Detect which cell encompasses the target text, then output its (X, Y) center coordinate. 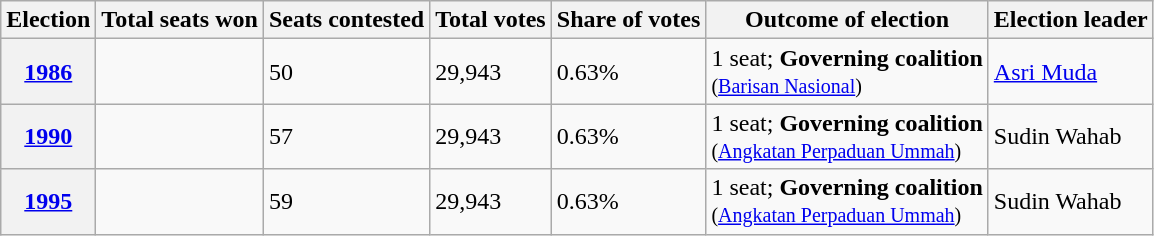
Seats contested (346, 20)
1990 (48, 136)
59 (346, 202)
Total votes (491, 20)
1986 (48, 72)
Election (48, 20)
Total seats won (180, 20)
1995 (48, 202)
Share of votes (628, 20)
50 (346, 72)
Outcome of election (847, 20)
57 (346, 136)
Asri Muda (1070, 72)
1 seat; Governing coalition (Barisan Nasional) (847, 72)
Election leader (1070, 20)
